Scan for the cell matching the given text and deliver its [x, y] coordinate at center. 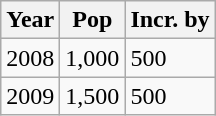
Year [30, 20]
Incr. by [170, 20]
1,500 [92, 96]
Pop [92, 20]
1,000 [92, 58]
2008 [30, 58]
2009 [30, 96]
